Scan for the cell matching the given text and deliver its [X, Y] coordinate at center. 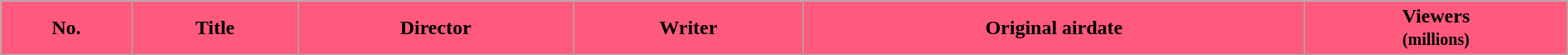
Viewers(millions) [1436, 28]
Director [435, 28]
Writer [688, 28]
Original airdate [1054, 28]
Title [215, 28]
No. [66, 28]
